Output the [X, Y] coordinate of the center of the cell containing the given text.  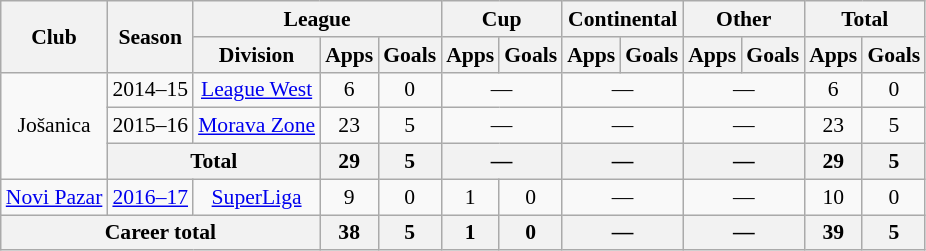
Other [744, 19]
Cup [502, 19]
League West [256, 90]
2014–15 [150, 90]
Career total [160, 233]
Novi Pazar [54, 197]
Continental [622, 19]
Division [256, 55]
9 [349, 197]
2015–16 [150, 126]
League [317, 19]
38 [349, 233]
10 [833, 197]
39 [833, 233]
Season [150, 36]
2016–17 [150, 197]
Morava Zone [256, 126]
SuperLiga [256, 197]
Jošanica [54, 126]
Club [54, 36]
